Return [X, Y] of the center of cell containing provided text 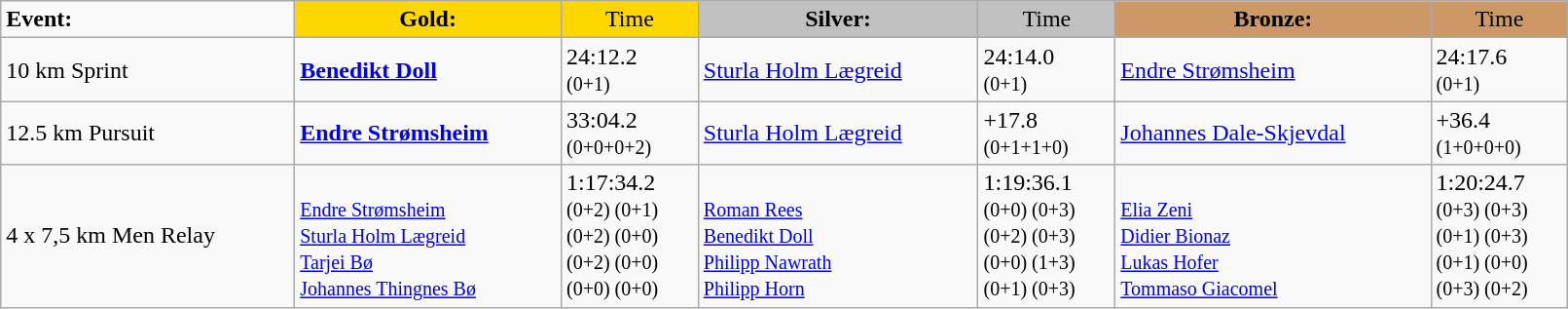
Benedikt Doll [428, 70]
Bronze: [1273, 19]
+17.8(0+1+1+0) [1047, 133]
+36.4(1+0+0+0) [1499, 133]
Johannes Dale-Skjevdal [1273, 133]
24:14.0(0+1) [1047, 70]
Gold: [428, 19]
Elia ZeniDidier BionazLukas HoferTommaso Giacomel [1273, 236]
12.5 km Pursuit [148, 133]
1:19:36.1(0+0) (0+3)(0+2) (0+3)(0+0) (1+3)(0+1) (0+3) [1047, 236]
Silver: [838, 19]
10 km Sprint [148, 70]
24:12.2(0+1) [629, 70]
Roman ReesBenedikt DollPhilipp NawrathPhilipp Horn [838, 236]
4 x 7,5 km Men Relay [148, 236]
1:17:34.2(0+2) (0+1)(0+2) (0+0)(0+2) (0+0)(0+0) (0+0) [629, 236]
Event: [148, 19]
1:20:24.7(0+3) (0+3)(0+1) (0+3)(0+1) (0+0)(0+3) (0+2) [1499, 236]
24:17.6(0+1) [1499, 70]
Endre StrømsheimSturla Holm LægreidTarjei BøJohannes Thingnes Bø [428, 236]
33:04.2(0+0+0+2) [629, 133]
